Search for the cell housing the specified text and yield its [X, Y] center coordinate. 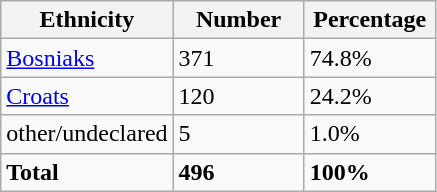
120 [238, 96]
Number [238, 20]
1.0% [370, 134]
24.2% [370, 96]
496 [238, 172]
Ethnicity [87, 20]
Total [87, 172]
Bosniaks [87, 58]
74.8% [370, 58]
371 [238, 58]
100% [370, 172]
Percentage [370, 20]
other/undeclared [87, 134]
5 [238, 134]
Croats [87, 96]
